Extract the (x, y) coordinate from the center of the cell holding the provided text.  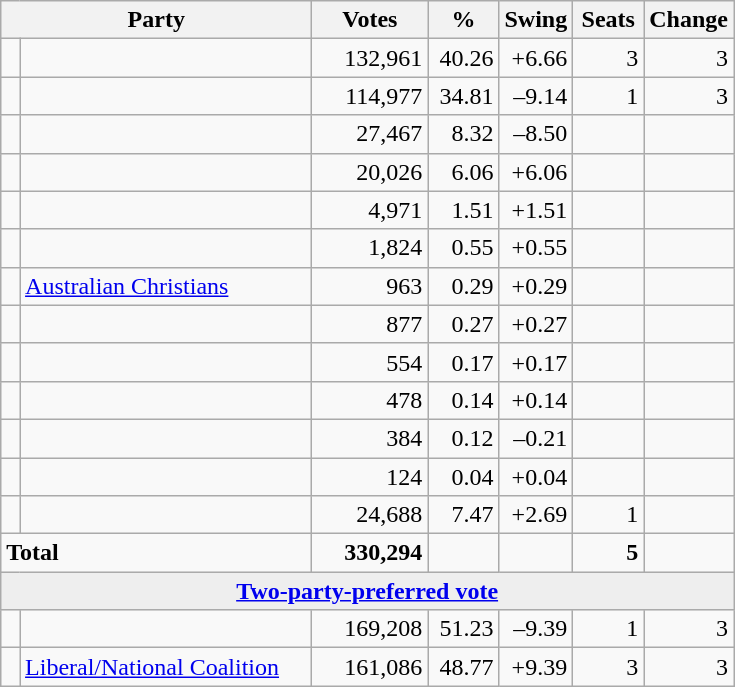
+0.04 (536, 477)
Votes (370, 20)
8.32 (464, 134)
Swing (536, 20)
877 (370, 324)
0.14 (464, 400)
–0.21 (536, 438)
0.04 (464, 477)
Two-party-preferred vote (368, 591)
0.29 (464, 286)
+2.69 (536, 515)
+0.27 (536, 324)
+9.39 (536, 667)
+0.14 (536, 400)
Liberal/National Coalition (166, 667)
+6.06 (536, 172)
–9.39 (536, 629)
384 (370, 438)
6.06 (464, 172)
0.27 (464, 324)
+1.51 (536, 210)
0.55 (464, 248)
963 (370, 286)
+6.66 (536, 58)
Party (156, 20)
40.26 (464, 58)
Change (689, 20)
7.47 (464, 515)
–8.50 (536, 134)
554 (370, 362)
0.17 (464, 362)
51.23 (464, 629)
132,961 (370, 58)
Seats (608, 20)
5 (608, 553)
+0.29 (536, 286)
4,971 (370, 210)
478 (370, 400)
161,086 (370, 667)
124 (370, 477)
34.81 (464, 96)
Total (156, 553)
48.77 (464, 667)
–9.14 (536, 96)
330,294 (370, 553)
24,688 (370, 515)
% (464, 20)
1.51 (464, 210)
20,026 (370, 172)
Australian Christians (166, 286)
0.12 (464, 438)
169,208 (370, 629)
+0.55 (536, 248)
1,824 (370, 248)
+0.17 (536, 362)
27,467 (370, 134)
114,977 (370, 96)
